From the cell containing the given text, extract its center point as [x, y] coordinate. 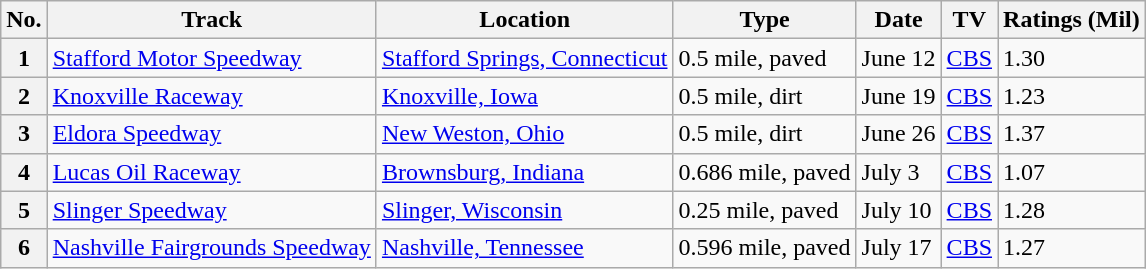
1.37 [1072, 134]
6 [24, 248]
Type [764, 20]
June 26 [898, 134]
1 [24, 58]
TV [969, 20]
Brownsburg, Indiana [524, 172]
New Weston, Ohio [524, 134]
No. [24, 20]
4 [24, 172]
3 [24, 134]
0.686 mile, paved [764, 172]
June 19 [898, 96]
July 3 [898, 172]
Track [212, 20]
Eldora Speedway [212, 134]
Stafford Springs, Connecticut [524, 58]
Date [898, 20]
1.23 [1072, 96]
0.25 mile, paved [764, 210]
1.28 [1072, 210]
Knoxville Raceway [212, 96]
June 12 [898, 58]
0.5 mile, paved [764, 58]
1.30 [1072, 58]
Stafford Motor Speedway [212, 58]
2 [24, 96]
Nashville Fairgrounds Speedway [212, 248]
Slinger, Wisconsin [524, 210]
5 [24, 210]
1.27 [1072, 248]
Nashville, Tennessee [524, 248]
Ratings (Mil) [1072, 20]
Location [524, 20]
0.596 mile, paved [764, 248]
Lucas Oil Raceway [212, 172]
July 17 [898, 248]
Slinger Speedway [212, 210]
Knoxville, Iowa [524, 96]
1.07 [1072, 172]
July 10 [898, 210]
